Scan for the cell matching the given text and deliver its (x, y) coordinate at center. 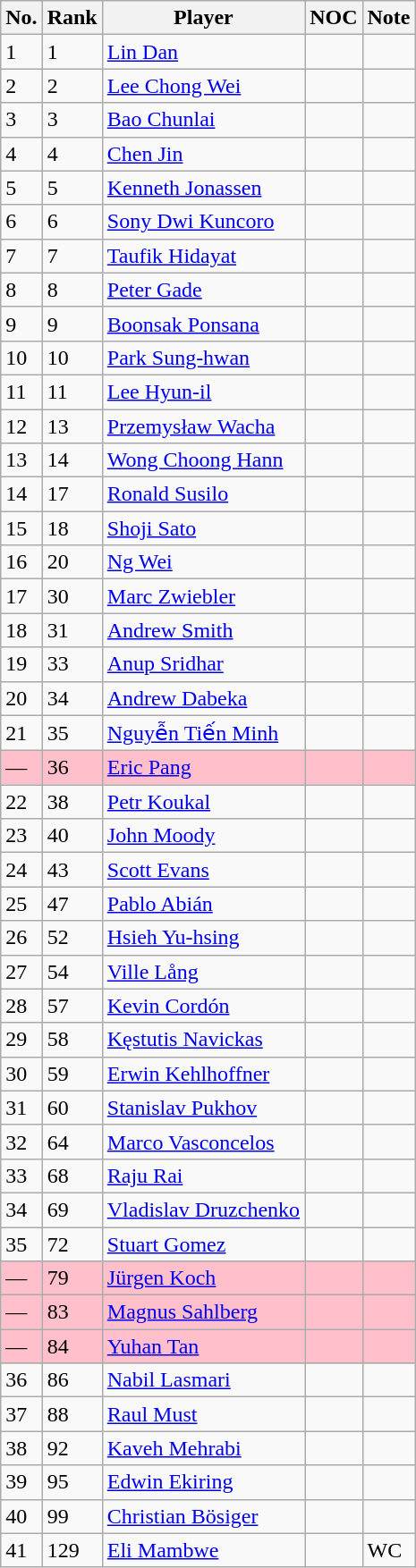
Anup Sridhar (203, 664)
Ronald Susilo (203, 494)
No. (21, 18)
129 (72, 1550)
64 (72, 1142)
88 (72, 1414)
Andrew Smith (203, 630)
Nguyễn Tiến Minh (203, 733)
Shoji Sato (203, 528)
Boonsak Ponsana (203, 324)
37 (21, 1414)
Lee Hyun-il (203, 392)
29 (21, 1040)
Pablo Abián (203, 904)
Lin Dan (203, 52)
26 (21, 938)
Lee Chong Wei (203, 86)
Kaveh Mehrabi (203, 1448)
58 (72, 1040)
92 (72, 1448)
Raju Rai (203, 1176)
John Moody (203, 836)
Erwin Kehlhoffner (203, 1074)
57 (72, 1006)
79 (72, 1278)
32 (21, 1142)
60 (72, 1108)
41 (21, 1550)
Nabil Lasmari (203, 1380)
Rank (72, 18)
Jürgen Koch (203, 1278)
54 (72, 972)
WC (388, 1550)
Kenneth Jonassen (203, 188)
28 (21, 1006)
Taufik Hidayat (203, 256)
Bao Chunlai (203, 120)
Przemysław Wacha (203, 426)
Marc Zwiebler (203, 596)
Stuart Gomez (203, 1243)
Scott Evans (203, 870)
Marco Vasconcelos (203, 1142)
Wong Choong Hann (203, 460)
Magnus Sahlberg (203, 1312)
25 (21, 904)
Kęstutis Navickas (203, 1040)
24 (21, 870)
16 (21, 562)
Christian Bösiger (203, 1516)
Andrew Dabeka (203, 698)
Kevin Cordón (203, 1006)
86 (72, 1380)
Eli Mambwe (203, 1550)
23 (21, 836)
Yuhan Tan (203, 1346)
Ville Lång (203, 972)
Sony Dwi Kuncoro (203, 222)
68 (72, 1176)
Chen Jin (203, 154)
84 (72, 1346)
Player (203, 18)
Edwin Ekiring (203, 1482)
Eric Pang (203, 768)
59 (72, 1074)
69 (72, 1210)
Ng Wei (203, 562)
NOC (334, 18)
39 (21, 1482)
Vladislav Druzchenko (203, 1210)
Note (388, 18)
Park Sung-hwan (203, 358)
52 (72, 938)
95 (72, 1482)
27 (21, 972)
43 (72, 870)
Peter Gade (203, 290)
99 (72, 1516)
21 (21, 733)
22 (21, 802)
Stanislav Pukhov (203, 1108)
72 (72, 1243)
12 (21, 426)
Raul Must (203, 1414)
Hsieh Yu-hsing (203, 938)
19 (21, 664)
83 (72, 1312)
47 (72, 904)
Petr Koukal (203, 802)
15 (21, 528)
